Detect which cell encompasses the target text, then output its [X, Y] center coordinate. 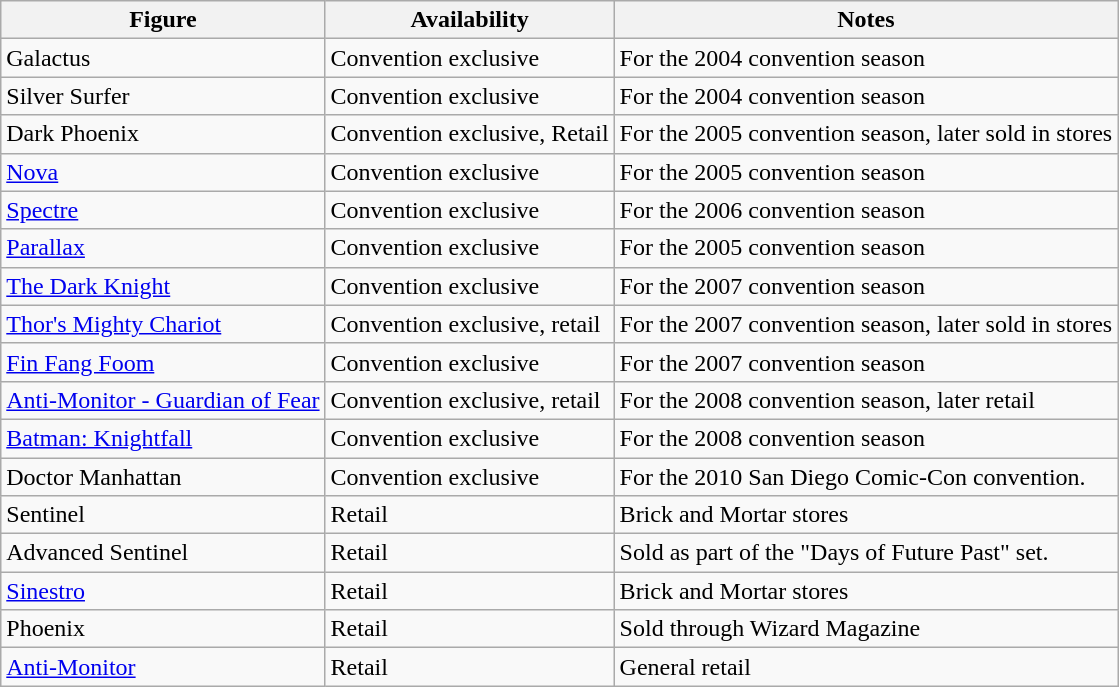
For the 2008 convention season [866, 438]
Galactus [163, 58]
Silver Surfer [163, 96]
Nova [163, 172]
Doctor Manhattan [163, 477]
Dark Phoenix [163, 134]
Convention exclusive, Retail [470, 134]
Spectre [163, 210]
Sold as part of the "Days of Future Past" set. [866, 553]
For the 2008 convention season, later retail [866, 400]
The Dark Knight [163, 286]
Sentinel [163, 515]
For the 2010 San Diego Comic-Con convention. [866, 477]
Parallax [163, 248]
Fin Fang Foom [163, 362]
Anti-Monitor [163, 667]
Sinestro [163, 591]
Batman: Knightfall [163, 438]
Sold through Wizard Magazine [866, 629]
For the 2005 convention season, later sold in stores [866, 134]
Anti-Monitor - Guardian of Fear [163, 400]
Thor's Mighty Chariot [163, 324]
Availability [470, 20]
Notes [866, 20]
For the 2007 convention season, later sold in stores [866, 324]
For the 2006 convention season [866, 210]
General retail [866, 667]
Advanced Sentinel [163, 553]
Figure [163, 20]
Phoenix [163, 629]
